Detect which cell encompasses the target text, then output its (X, Y) center coordinate. 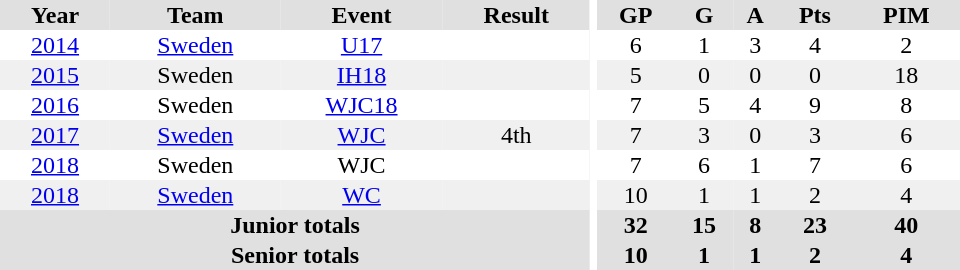
9 (815, 105)
2015 (55, 75)
Result (516, 15)
32 (636, 225)
A (755, 15)
WC (362, 195)
4th (516, 135)
Event (362, 15)
2017 (55, 135)
PIM (906, 15)
U17 (362, 45)
IH18 (362, 75)
15 (704, 225)
2016 (55, 105)
40 (906, 225)
18 (906, 75)
2014 (55, 45)
WJC18 (362, 105)
Pts (815, 15)
G (704, 15)
Team (196, 15)
Year (55, 15)
Junior totals (295, 225)
23 (815, 225)
GP (636, 15)
Senior totals (295, 255)
